Locate the cell with the specified text and output its (X, Y) center coordinate. 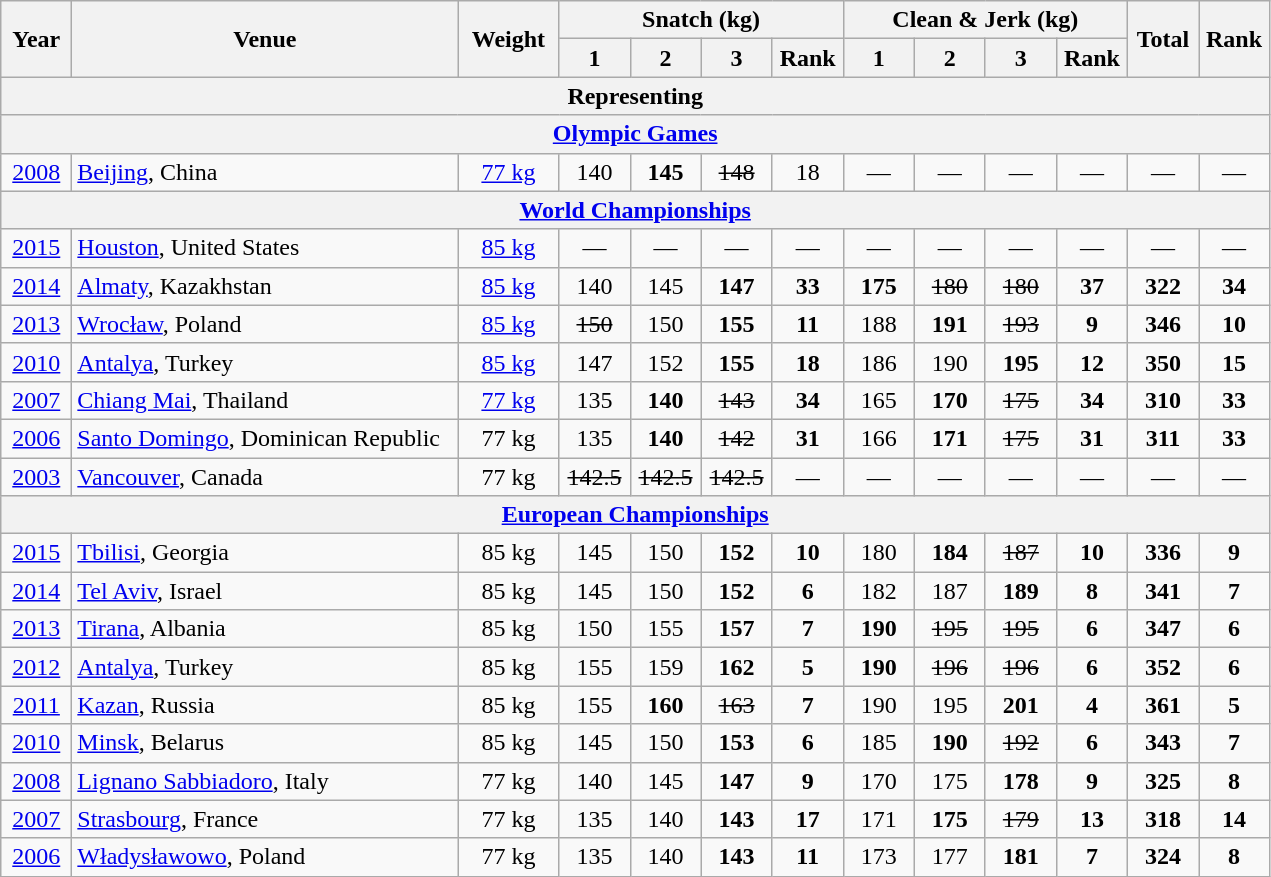
179 (1020, 819)
163 (736, 705)
Almaty, Kazakhstan (265, 286)
Venue (265, 39)
Tbilisi, Georgia (265, 553)
17 (808, 819)
European Championships (636, 515)
Strasbourg, France (265, 819)
148 (736, 172)
178 (1020, 781)
322 (1162, 286)
201 (1020, 705)
15 (1234, 362)
Lignano Sabbiadoro, Italy (265, 781)
311 (1162, 438)
13 (1092, 819)
185 (878, 743)
Minsk, Belarus (265, 743)
189 (1020, 591)
Tel Aviv, Israel (265, 591)
Władysławowo, Poland (265, 857)
182 (878, 591)
Clean & Jerk (kg) (985, 20)
2011 (36, 705)
Beijing, China (265, 172)
160 (666, 705)
352 (1162, 667)
361 (1162, 705)
Santo Domingo, Dominican Republic (265, 438)
181 (1020, 857)
193 (1020, 324)
192 (1020, 743)
165 (878, 400)
2003 (36, 477)
Vancouver, Canada (265, 477)
162 (736, 667)
Total (1162, 39)
Chiang Mai, Thailand (265, 400)
4 (1092, 705)
142 (736, 438)
350 (1162, 362)
341 (1162, 591)
346 (1162, 324)
Representing (636, 96)
Weight (508, 39)
177 (950, 857)
336 (1162, 553)
153 (736, 743)
325 (1162, 781)
Snatch (kg) (701, 20)
173 (878, 857)
343 (1162, 743)
191 (950, 324)
Kazan, Russia (265, 705)
186 (878, 362)
14 (1234, 819)
12 (1092, 362)
Year (36, 39)
166 (878, 438)
World Championships (636, 210)
157 (736, 629)
2012 (36, 667)
347 (1162, 629)
Tirana, Albania (265, 629)
159 (666, 667)
Houston, United States (265, 248)
318 (1162, 819)
324 (1162, 857)
310 (1162, 400)
37 (1092, 286)
188 (878, 324)
Olympic Games (636, 134)
184 (950, 553)
Wrocław, Poland (265, 324)
